Extract the (X, Y) coordinate from the center of the cell holding the provided text.  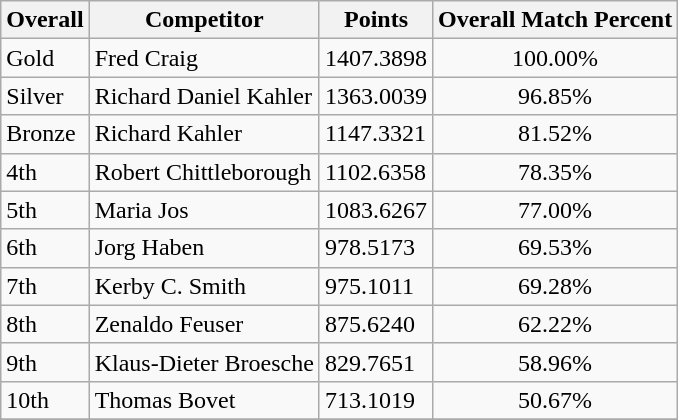
Silver (45, 96)
Richard Daniel Kahler (204, 96)
50.67% (556, 400)
Gold (45, 58)
Kerby C. Smith (204, 286)
5th (45, 210)
Bronze (45, 134)
1102.6358 (376, 172)
Richard Kahler (204, 134)
713.1019 (376, 400)
1147.3321 (376, 134)
77.00% (556, 210)
978.5173 (376, 248)
1083.6267 (376, 210)
975.1011 (376, 286)
1363.0039 (376, 96)
10th (45, 400)
1407.3898 (376, 58)
Jorg Haben (204, 248)
Maria Jos (204, 210)
69.53% (556, 248)
Competitor (204, 20)
69.28% (556, 286)
Zenaldo Feuser (204, 324)
8th (45, 324)
62.22% (556, 324)
58.96% (556, 362)
829.7651 (376, 362)
4th (45, 172)
81.52% (556, 134)
Robert Chittleborough (204, 172)
96.85% (556, 96)
Points (376, 20)
Overall (45, 20)
78.35% (556, 172)
7th (45, 286)
Fred Craig (204, 58)
875.6240 (376, 324)
Klaus-Dieter Broesche (204, 362)
Thomas Bovet (204, 400)
100.00% (556, 58)
9th (45, 362)
Overall Match Percent (556, 20)
6th (45, 248)
